From the cell containing the given text, extract its center point as (X, Y) coordinate. 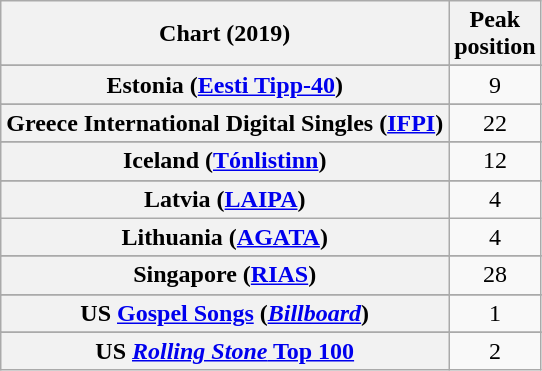
Greece International Digital Singles (IFPI) (225, 123)
22 (495, 123)
Latvia (LAIPA) (225, 199)
US Rolling Stone Top 100 (225, 351)
12 (495, 161)
Peakposition (495, 34)
Estonia (Eesti Tipp-40) (225, 85)
Chart (2019) (225, 34)
28 (495, 275)
Singapore (RIAS) (225, 275)
1 (495, 313)
US Gospel Songs (Billboard) (225, 313)
Iceland (Tónlistinn) (225, 161)
2 (495, 351)
9 (495, 85)
Lithuania (AGATA) (225, 237)
